Output the (x, y) coordinate of the center of the cell containing the given text.  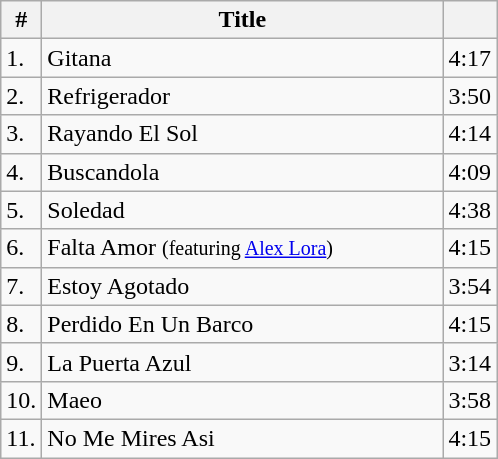
3:14 (470, 362)
Rayando El Sol (242, 134)
5. (22, 210)
Maeo (242, 400)
4:17 (470, 58)
Falta Amor (featuring Alex Lora) (242, 248)
11. (22, 438)
4:38 (470, 210)
Perdido En Un Barco (242, 324)
1. (22, 58)
3:54 (470, 286)
4:14 (470, 134)
La Puerta Azul (242, 362)
9. (22, 362)
7. (22, 286)
Refrigerador (242, 96)
3:58 (470, 400)
8. (22, 324)
3:50 (470, 96)
2. (22, 96)
Soledad (242, 210)
Buscandola (242, 172)
No Me Mires Asi (242, 438)
Title (242, 20)
4. (22, 172)
Gitana (242, 58)
3. (22, 134)
4:09 (470, 172)
Estoy Agotado (242, 286)
# (22, 20)
10. (22, 400)
6. (22, 248)
